Locate the cell with the specified text and output its [X, Y] center coordinate. 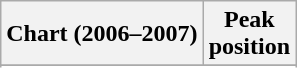
Chart (2006–2007) [102, 34]
Peak position [249, 34]
